Output the [X, Y] coordinate of the center of the cell containing the given text.  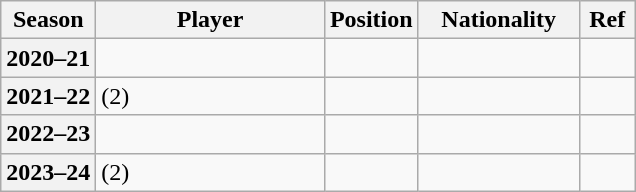
Nationality [498, 20]
Position [371, 20]
Player [210, 20]
2022–23 [48, 134]
2021–22 [48, 96]
2020–21 [48, 58]
2023–24 [48, 172]
Season [48, 20]
Ref [607, 20]
